From the cell containing the given text, extract its center point as [X, Y] coordinate. 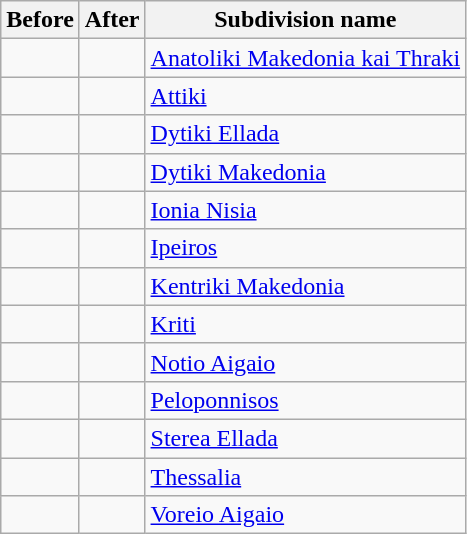
Notio Aigaio [306, 362]
Voreio Aigaio [306, 515]
Dytiki Makedonia [306, 172]
Dytiki Ellada [306, 134]
Thessalia [306, 477]
Sterea Ellada [306, 438]
Attiki [306, 96]
Ipeiros [306, 248]
Before [40, 20]
Kentriki Makedonia [306, 286]
Kriti [306, 324]
Ionia Nisia [306, 210]
After [112, 20]
Peloponnisos [306, 400]
Subdivision name [306, 20]
Anatoliki Makedonia kai Thraki [306, 58]
